Detect which cell encompasses the target text, then output its [X, Y] center coordinate. 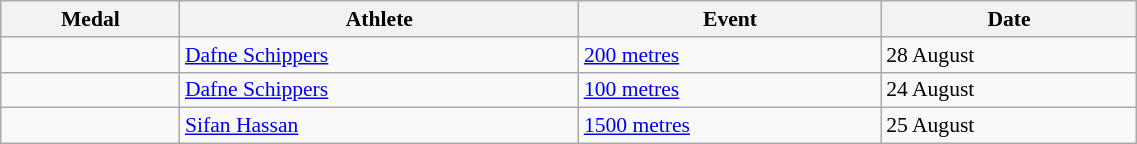
Event [730, 19]
Sifan Hassan [380, 126]
Medal [90, 19]
200 metres [730, 55]
100 metres [730, 90]
Date [1009, 19]
28 August [1009, 55]
24 August [1009, 90]
1500 metres [730, 126]
Athlete [380, 19]
25 August [1009, 126]
